Identify which cell holds the provided text, then report its [X, Y] central coordinate. 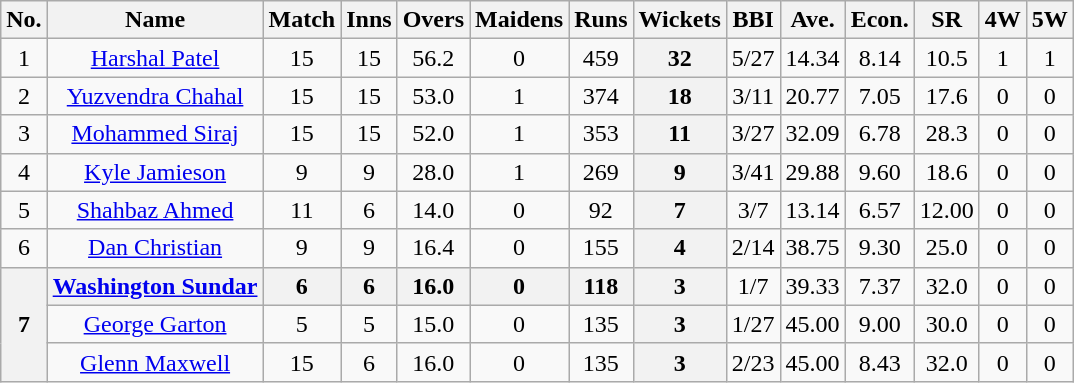
6.57 [880, 210]
Match [302, 20]
6.78 [880, 134]
53.0 [433, 96]
No. [24, 20]
Yuzvendra Chahal [155, 96]
38.75 [812, 248]
18.6 [946, 172]
32.09 [812, 134]
30.0 [946, 324]
269 [601, 172]
459 [601, 58]
3/41 [753, 172]
Name [155, 20]
Glenn Maxwell [155, 362]
Wickets [680, 20]
25.0 [946, 248]
9.60 [880, 172]
28.3 [946, 134]
155 [601, 248]
14.0 [433, 210]
15.0 [433, 324]
17.6 [946, 96]
9.00 [880, 324]
7.05 [880, 96]
7.37 [880, 286]
Shahbaz Ahmed [155, 210]
92 [601, 210]
Kyle Jamieson [155, 172]
BBI [753, 20]
118 [601, 286]
39.33 [812, 286]
16.4 [433, 248]
Harshal Patel [155, 58]
5W [1050, 20]
10.5 [946, 58]
SR [946, 20]
Econ. [880, 20]
Overs [433, 20]
Ave. [812, 20]
56.2 [433, 58]
13.14 [812, 210]
12.00 [946, 210]
52.0 [433, 134]
9.30 [880, 248]
3/11 [753, 96]
14.34 [812, 58]
353 [601, 134]
Dan Christian [155, 248]
8.14 [880, 58]
32 [680, 58]
4W [1002, 20]
29.88 [812, 172]
374 [601, 96]
28.0 [433, 172]
3/7 [753, 210]
8.43 [880, 362]
5/27 [753, 58]
George Garton [155, 324]
Runs [601, 20]
Mohammed Siraj [155, 134]
2 [24, 96]
2/23 [753, 362]
1/27 [753, 324]
Maidens [520, 20]
3/27 [753, 134]
20.77 [812, 96]
1/7 [753, 286]
Washington Sundar [155, 286]
18 [680, 96]
2/14 [753, 248]
Inns [369, 20]
